From the cell containing the given text, extract its center point as [X, Y] coordinate. 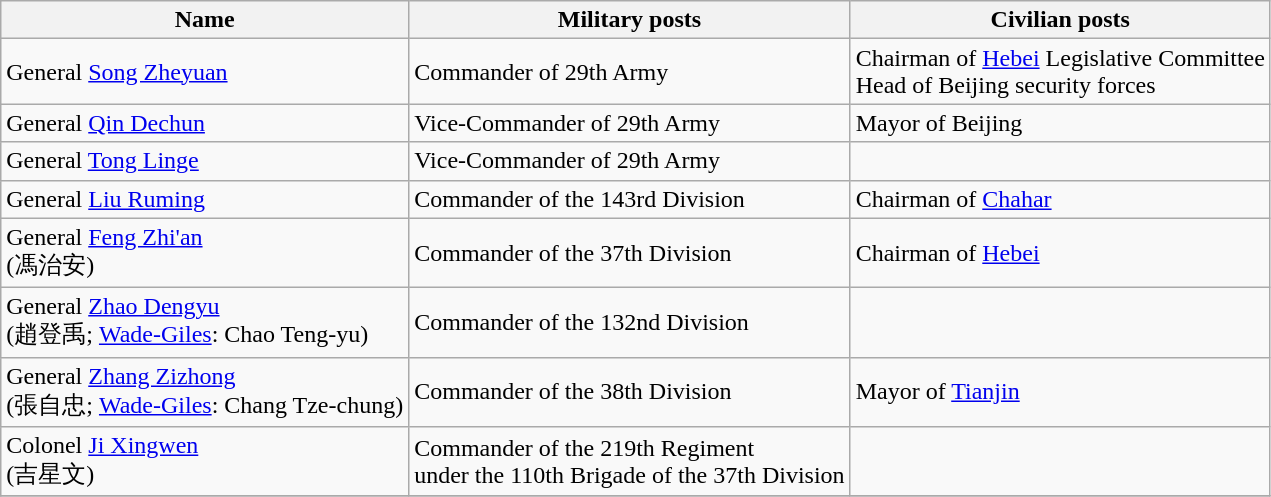
Colonel Ji Xingwen(吉星文) [205, 462]
Commander of the 37th Division [630, 253]
Commander of the 143rd Division [630, 199]
Mayor of Tianjin [1060, 392]
General Qin Dechun [205, 123]
Commander of the 219th Regiment under the 110th Brigade of the 37th Division [630, 462]
General Feng Zhi'an(馮治安) [205, 253]
General Zhang Zizhong(張自忠; Wade-Giles: Chang Tze-chung) [205, 392]
General Zhao Dengyu(趙登禹; Wade-Giles: Chao Teng-yu) [205, 323]
General Liu Ruming [205, 199]
Chairman of Hebei Legislative CommitteeHead of Beijing security forces [1060, 72]
Civilian posts [1060, 20]
Commander of the 38th Division [630, 392]
Chairman of Hebei [1060, 253]
Mayor of Beijing [1060, 123]
General Song Zheyuan [205, 72]
General Tong Linge [205, 161]
Name [205, 20]
Commander of the 132nd Division [630, 323]
Commander of 29th Army [630, 72]
Military posts [630, 20]
Chairman of Chahar [1060, 199]
